Extract the [X, Y] coordinate from the center of the cell holding the provided text.  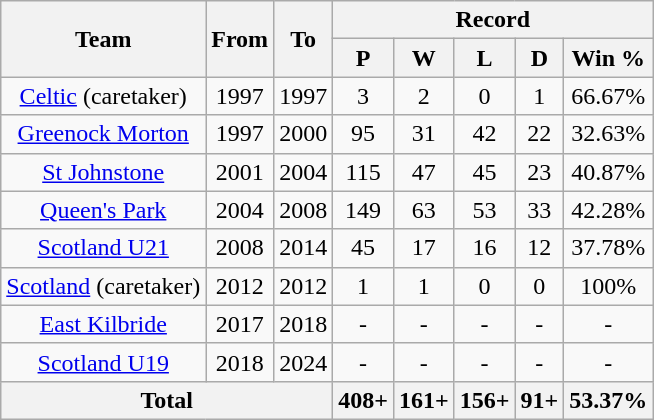
32.63% [608, 134]
3 [364, 96]
156+ [484, 400]
53 [484, 210]
161+ [424, 400]
Scotland (caretaker) [104, 286]
Scotland U19 [104, 362]
66.67% [608, 96]
23 [540, 172]
St Johnstone [104, 172]
2024 [304, 362]
2 [424, 96]
95 [364, 134]
2001 [240, 172]
17 [424, 248]
53.37% [608, 400]
Scotland U21 [104, 248]
2014 [304, 248]
Team [104, 39]
2017 [240, 324]
12 [540, 248]
Win % [608, 58]
Total [167, 400]
P [364, 58]
16 [484, 248]
91+ [540, 400]
31 [424, 134]
Record [493, 20]
37.78% [608, 248]
149 [364, 210]
100% [608, 286]
To [304, 39]
40.87% [608, 172]
From [240, 39]
42 [484, 134]
63 [424, 210]
D [540, 58]
408+ [364, 400]
Queen's Park [104, 210]
115 [364, 172]
42.28% [608, 210]
East Kilbride [104, 324]
47 [424, 172]
2000 [304, 134]
Greenock Morton [104, 134]
33 [540, 210]
L [484, 58]
W [424, 58]
Celtic (caretaker) [104, 96]
22 [540, 134]
